Locate the cell with the specified text and output its (x, y) center coordinate. 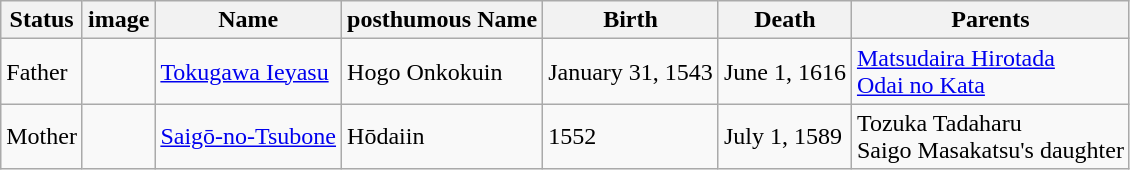
June 1, 1616 (784, 72)
Hogo Onkokuin (442, 72)
Hōdaiin (442, 136)
Status (42, 20)
image (118, 20)
Mother (42, 136)
Tokugawa Ieyasu (248, 72)
posthumous Name (442, 20)
January 31, 1543 (631, 72)
Father (42, 72)
Saigō-no-Tsubone (248, 136)
Parents (990, 20)
July 1, 1589 (784, 136)
Death (784, 20)
Birth (631, 20)
Name (248, 20)
1552 (631, 136)
Tozuka TadaharuSaigo Masakatsu's daughter (990, 136)
Matsudaira HirotadaOdai no Kata (990, 72)
